For the text-containing cell, return its midpoint in (X, Y) coordinate format. 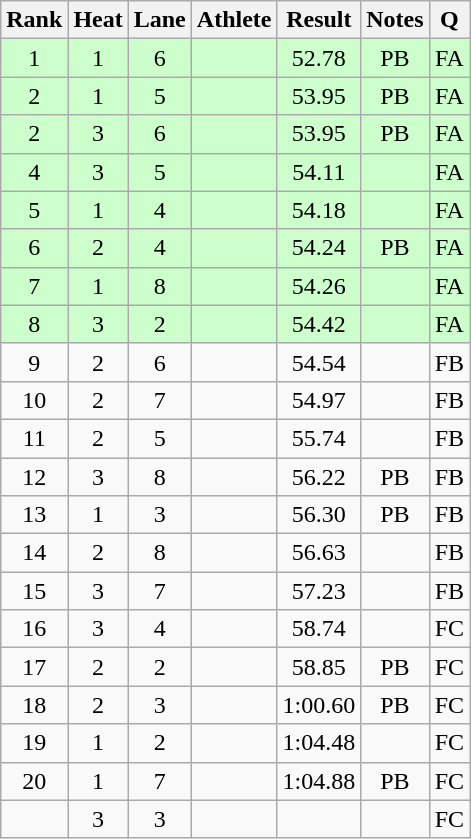
54.26 (319, 286)
58.74 (319, 629)
54.54 (319, 362)
Notes (395, 20)
54.24 (319, 248)
Athlete (234, 20)
13 (34, 515)
1:04.88 (319, 781)
1:04.48 (319, 743)
56.22 (319, 477)
11 (34, 438)
12 (34, 477)
20 (34, 781)
19 (34, 743)
Q (449, 20)
54.97 (319, 400)
Heat (98, 20)
16 (34, 629)
54.11 (319, 172)
58.85 (319, 667)
10 (34, 400)
57.23 (319, 591)
52.78 (319, 58)
15 (34, 591)
14 (34, 553)
Result (319, 20)
56.30 (319, 515)
18 (34, 705)
17 (34, 667)
56.63 (319, 553)
54.42 (319, 324)
1:00.60 (319, 705)
54.18 (319, 210)
Rank (34, 20)
55.74 (319, 438)
Lane (160, 20)
9 (34, 362)
